Pinpoint the cell where the given text exists, returning its (x, y) midpoint coordinate. 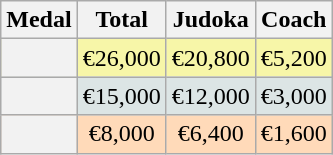
€3,000 (294, 96)
€26,000 (122, 58)
€20,800 (210, 58)
€12,000 (210, 96)
Judoka (210, 20)
Medal (39, 20)
€15,000 (122, 96)
€8,000 (122, 134)
€1,600 (294, 134)
Coach (294, 20)
€5,200 (294, 58)
€6,400 (210, 134)
Total (122, 20)
